Find where the given text appears and provide that cell's center as [X, Y] coordinate. 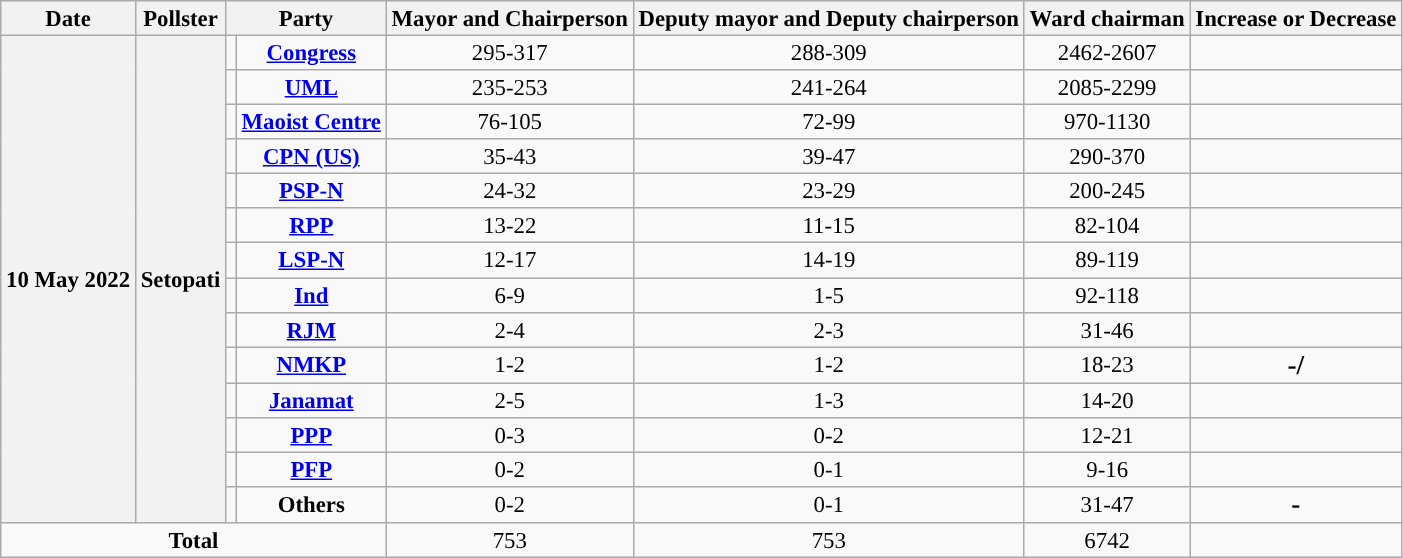
10 May 2022 [68, 280]
0-3 [510, 436]
9-16 [1107, 470]
Maoist Centre [311, 122]
31-46 [1107, 330]
970-1130 [1107, 122]
Others [311, 505]
PPP [311, 436]
Ind [311, 296]
Janamat [311, 400]
24-32 [510, 192]
31-47 [1107, 505]
89-119 [1107, 260]
- [1296, 505]
12-17 [510, 260]
Total [194, 540]
Party [306, 18]
2462-2607 [1107, 54]
200-245 [1107, 192]
Setopati [180, 280]
1-3 [828, 400]
2-5 [510, 400]
241-264 [828, 88]
72-99 [828, 122]
11-15 [828, 226]
RPP [311, 226]
288-309 [828, 54]
NMKP [311, 365]
PFP [311, 470]
92-118 [1107, 296]
6-9 [510, 296]
76-105 [510, 122]
UML [311, 88]
2085-2299 [1107, 88]
14-19 [828, 260]
LSP-N [311, 260]
13-22 [510, 226]
39-47 [828, 156]
295-317 [510, 54]
6742 [1107, 540]
14-20 [1107, 400]
Congress [311, 54]
290-370 [1107, 156]
RJM [311, 330]
18-23 [1107, 365]
35-43 [510, 156]
1-5 [828, 296]
Deputy mayor and Deputy chairperson [828, 18]
235-253 [510, 88]
-/ [1296, 365]
82-104 [1107, 226]
Ward chairman [1107, 18]
23-29 [828, 192]
Date [68, 18]
Pollster [180, 18]
Increase or Decrease [1296, 18]
CPN (US) [311, 156]
Mayor and Chairperson [510, 18]
12-21 [1107, 436]
PSP-N [311, 192]
2-3 [828, 330]
2-4 [510, 330]
